Capture the cell that displays the provided text and extract its [X, Y] central coordinate. 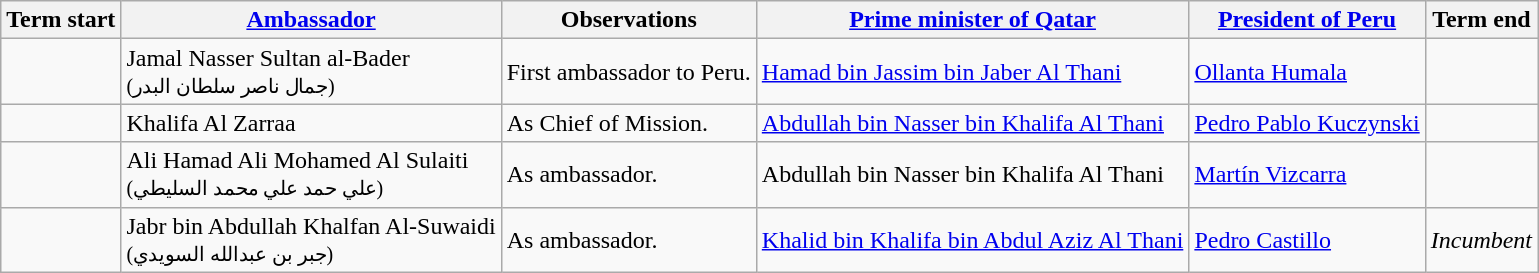
Khalifa Al Zarraa [311, 123]
Pedro Pablo Kuczynski [1307, 123]
Prime minister of Qatar [972, 20]
President of Peru [1307, 20]
Term end [1481, 20]
Khalid bin Khalifa bin Abdul Aziz Al Thani [972, 240]
Term start [61, 20]
Ambassador [311, 20]
Jamal Nasser Sultan al-Bader(جمال ناصر سلطان البدر) [311, 72]
Incumbent [1481, 240]
Martín Vizcarra [1307, 174]
As Chief of Mission. [628, 123]
Ali Hamad Ali Mohamed Al Sulaiti(علي حمد علي محمد السليطي) [311, 174]
Jabr bin Abdullah Khalfan Al-Suwaidi(جبر بن عبدالله السويدي) [311, 240]
Ollanta Humala [1307, 72]
Pedro Castillo [1307, 240]
First ambassador to Peru. [628, 72]
Observations [628, 20]
Hamad bin Jassim bin Jaber Al Thani [972, 72]
